Scan for the cell matching the given text and deliver its (X, Y) coordinate at center. 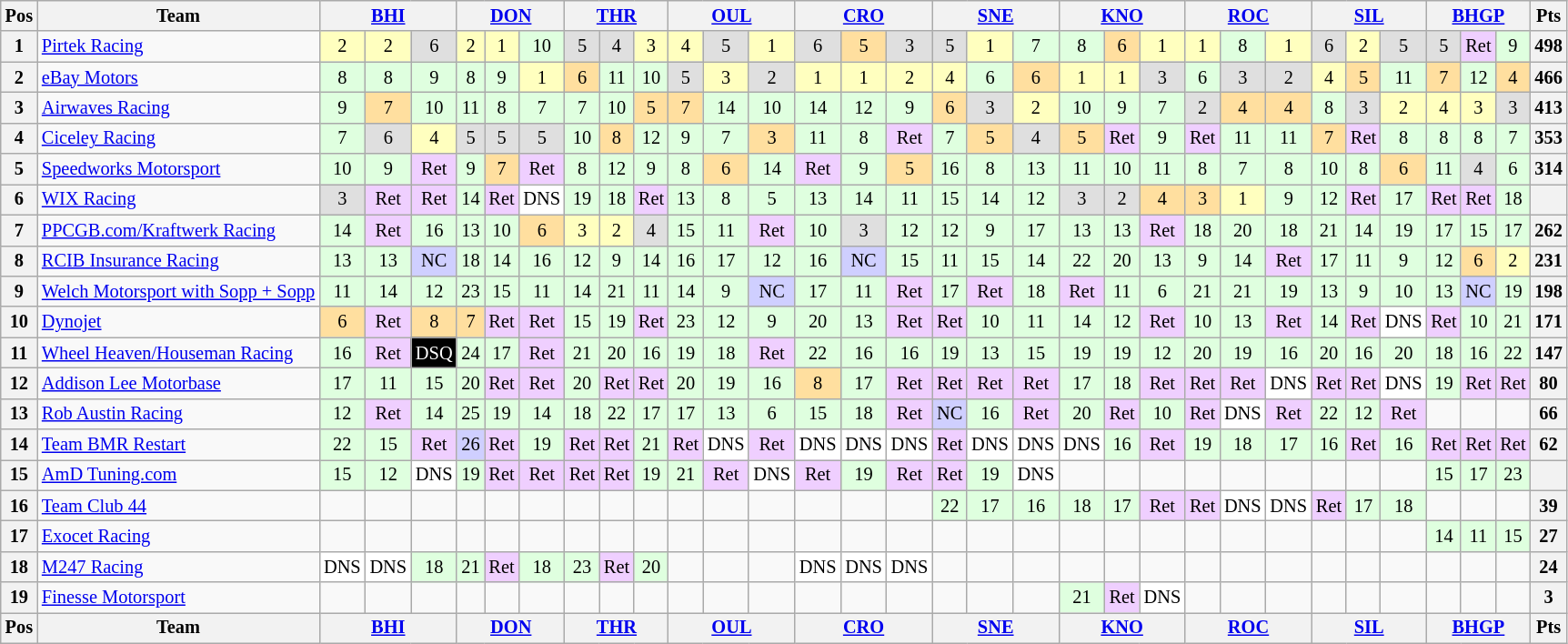
26 (470, 445)
80 (1548, 383)
Team Club 44 (178, 506)
Addison Lee Motorbase (178, 383)
Welch Motorsport with Sopp + Sopp (178, 291)
498 (1548, 46)
Exocet Racing (178, 536)
231 (1548, 261)
39 (1548, 506)
DSQ (434, 353)
147 (1548, 353)
198 (1548, 291)
413 (1548, 107)
AmD Tuning.com (178, 475)
Wheel Heaven/Houseman Racing (178, 353)
Ciceley Racing (178, 138)
M247 Racing (178, 567)
eBay Motors (178, 77)
Speedworks Motorsport (178, 169)
Dynojet (178, 322)
Team BMR Restart (178, 445)
Airwaves Racing (178, 107)
262 (1548, 230)
25 (470, 414)
WIX Racing (178, 199)
353 (1548, 138)
Pirtek Racing (178, 46)
27 (1548, 536)
171 (1548, 322)
Rob Austin Racing (178, 414)
66 (1548, 414)
314 (1548, 169)
Finesse Motorsport (178, 598)
PPCGB.com/Kraftwerk Racing (178, 230)
62 (1548, 445)
466 (1548, 77)
RCIB Insurance Racing (178, 261)
